Scan for the cell matching the given text and deliver its [x, y] coordinate at center. 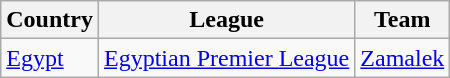
Egyptian Premier League [226, 58]
Country [50, 20]
Team [402, 20]
Zamalek [402, 58]
League [226, 20]
Egypt [50, 58]
